Search for the cell housing the specified text and yield its [X, Y] center coordinate. 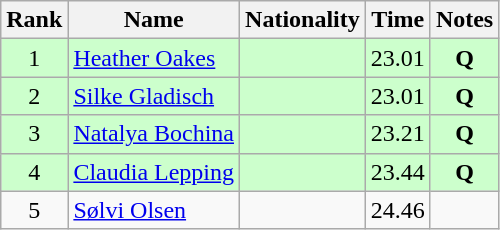
Sølvi Olsen [154, 210]
3 [34, 134]
Name [154, 20]
2 [34, 96]
Claudia Lepping [154, 172]
1 [34, 58]
Nationality [303, 20]
24.46 [398, 210]
23.44 [398, 172]
Rank [34, 20]
Time [398, 20]
Heather Oakes [154, 58]
23.21 [398, 134]
Notes [464, 20]
5 [34, 210]
4 [34, 172]
Natalya Bochina [154, 134]
Silke Gladisch [154, 96]
